Provide the (X, Y) coordinate of the cell's center where the given text is located.  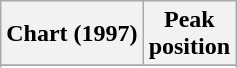
Peakposition (189, 34)
Chart (1997) (72, 34)
